Provide the [x, y] coordinate of the cell's center where the given text is located.  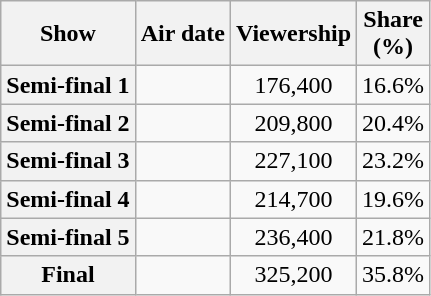
325,200 [293, 275]
Final [68, 275]
Semi-final 2 [68, 123]
Viewership [293, 34]
Share(%) [394, 34]
16.6% [394, 85]
Semi-final 5 [68, 237]
23.2% [394, 161]
21.8% [394, 237]
19.6% [394, 199]
214,700 [293, 199]
236,400 [293, 237]
35.8% [394, 275]
209,800 [293, 123]
227,100 [293, 161]
Air date [182, 34]
Semi-final 1 [68, 85]
176,400 [293, 85]
Semi-final 3 [68, 161]
Show [68, 34]
20.4% [394, 123]
Semi-final 4 [68, 199]
